Capture the cell that displays the provided text and extract its (X, Y) central coordinate. 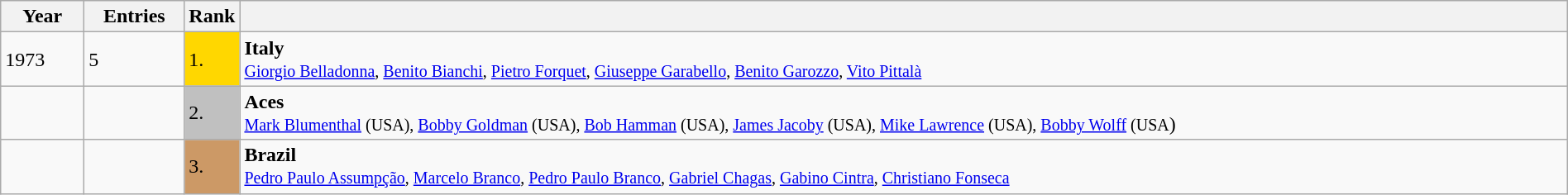
ItalyGiorgio Belladonna, Benito Bianchi, Pietro Forquet, Giuseppe Garabello, Benito Garozzo, Vito Pittalà (903, 59)
5 (134, 59)
Entries (134, 17)
BrazilPedro Paulo Assumpção, Marcelo Branco, Pedro Paulo Branco, Gabriel Chagas, Gabino Cintra, Christiano Fonseca (903, 167)
1. (212, 59)
1973 (43, 59)
Rank (212, 17)
3. (212, 167)
Year (43, 17)
AcesMark Blumenthal (USA), Bobby Goldman (USA), Bob Hamman (USA), James Jacoby (USA), Mike Lawrence (USA), Bobby Wolff (USA) (903, 112)
2. (212, 112)
